Identify which cell holds the provided text, then report its [x, y] central coordinate. 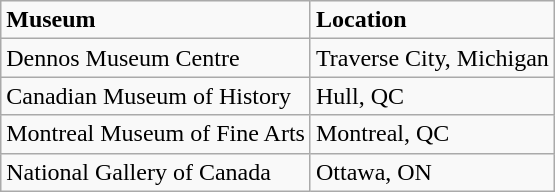
Location [432, 20]
Dennos Museum Centre [156, 58]
Canadian Museum of History [156, 96]
Traverse City, Michigan [432, 58]
Museum [156, 20]
Ottawa, ON [432, 172]
Montreal Museum of Fine Arts [156, 134]
National Gallery of Canada [156, 172]
Montreal, QC [432, 134]
Hull, QC [432, 96]
